Locate the cell with the specified text and output its [X, Y] center coordinate. 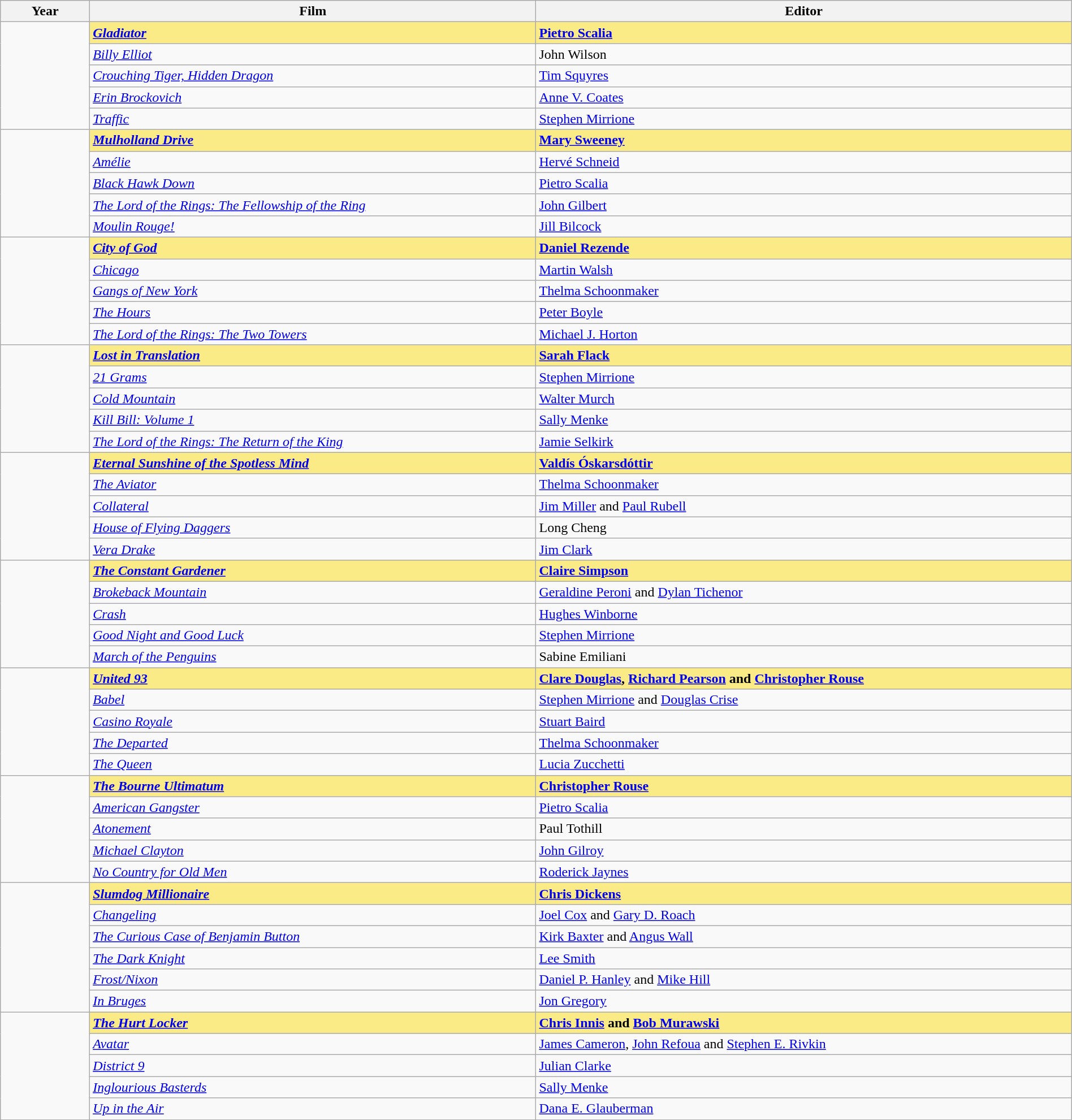
Jill Bilcock [804, 226]
Amélie [313, 162]
Eternal Sunshine of the Spotless Mind [313, 463]
Hervé Schneid [804, 162]
The Hours [313, 313]
Dana E. Glauberman [804, 1109]
United 93 [313, 678]
Chris Innis and Bob Murawski [804, 1023]
Brokeback Mountain [313, 592]
Jim Miller and Paul Rubell [804, 506]
Paul Tothill [804, 829]
Billy Elliot [313, 54]
Inglourious Basterds [313, 1087]
Crouching Tiger, Hidden Dragon [313, 76]
Sabine Emiliani [804, 657]
No Country for Old Men [313, 872]
Cold Mountain [313, 399]
Chicago [313, 270]
Film [313, 11]
Kirk Baxter and Angus Wall [804, 936]
Michael Clayton [313, 850]
House of Flying Daggers [313, 527]
Christopher Rouse [804, 786]
Jon Gregory [804, 1001]
Lee Smith [804, 958]
March of the Penguins [313, 657]
The Bourne Ultimatum [313, 786]
In Bruges [313, 1001]
Geraldine Peroni and Dylan Tichenor [804, 592]
Frost/Nixon [313, 980]
Year [45, 11]
John Gilbert [804, 205]
Erin Brockovich [313, 97]
Mary Sweeney [804, 140]
Daniel Rezende [804, 248]
Stuart Baird [804, 721]
Good Night and Good Luck [313, 635]
The Lord of the Rings: The Return of the King [313, 442]
Sarah Flack [804, 356]
Clare Douglas, Richard Pearson and Christopher Rouse [804, 678]
Long Cheng [804, 527]
Traffic [313, 119]
Kill Bill: Volume 1 [313, 420]
Stephen Mirrione and Douglas Crise [804, 700]
Gladiator [313, 33]
Editor [804, 11]
Jamie Selkirk [804, 442]
The Departed [313, 743]
John Wilson [804, 54]
Moulin Rouge! [313, 226]
Avatar [313, 1044]
The Lord of the Rings: The Two Towers [313, 334]
Jim Clark [804, 549]
The Hurt Locker [313, 1023]
The Aviator [313, 485]
Slumdog Millionaire [313, 893]
City of God [313, 248]
Black Hawk Down [313, 183]
Casino Royale [313, 721]
Gangs of New York [313, 291]
Babel [313, 700]
Vera Drake [313, 549]
The Queen [313, 764]
Crash [313, 613]
Lucia Zucchetti [804, 764]
Anne V. Coates [804, 97]
Joel Cox and Gary D. Roach [804, 915]
Atonement [313, 829]
The Dark Knight [313, 958]
Hughes Winborne [804, 613]
Martin Walsh [804, 270]
Mulholland Drive [313, 140]
American Gangster [313, 807]
21 Grams [313, 377]
Up in the Air [313, 1109]
James Cameron, John Refoua and Stephen E. Rivkin [804, 1044]
Tim Squyres [804, 76]
Chris Dickens [804, 893]
Peter Boyle [804, 313]
Julian Clarke [804, 1066]
The Constant Gardener [313, 570]
The Curious Case of Benjamin Button [313, 936]
Valdís Óskarsdóttir [804, 463]
Collateral [313, 506]
District 9 [313, 1066]
The Lord of the Rings: The Fellowship of the Ring [313, 205]
Daniel P. Hanley and Mike Hill [804, 980]
Roderick Jaynes [804, 872]
Claire Simpson [804, 570]
Lost in Translation [313, 356]
Walter Murch [804, 399]
Changeling [313, 915]
Michael J. Horton [804, 334]
John Gilroy [804, 850]
